Find where the given text appears and provide that cell's center as [x, y] coordinate. 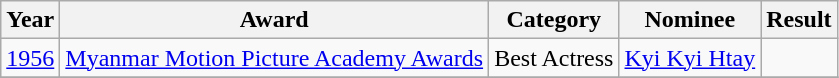
Year [30, 20]
Best Actress [554, 58]
Result [799, 20]
Award [274, 20]
Nominee [690, 20]
Myanmar Motion Picture Academy Awards [274, 58]
Kyi Kyi Htay [690, 58]
1956 [30, 58]
Category [554, 20]
